Determine the [X, Y] coordinate at the center of the cell enclosing the given text.  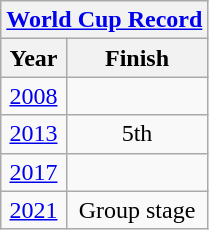
Year [34, 58]
5th [137, 134]
Group stage [137, 210]
2017 [34, 172]
2008 [34, 96]
2021 [34, 210]
Finish [137, 58]
2013 [34, 134]
World Cup Record [104, 20]
